Return [X, Y] of the center of cell containing provided text 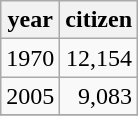
1970 [30, 58]
year [30, 20]
citizen [99, 20]
9,083 [99, 96]
2005 [30, 96]
12,154 [99, 58]
